Identify which cell holds the provided text, then report its (X, Y) central coordinate. 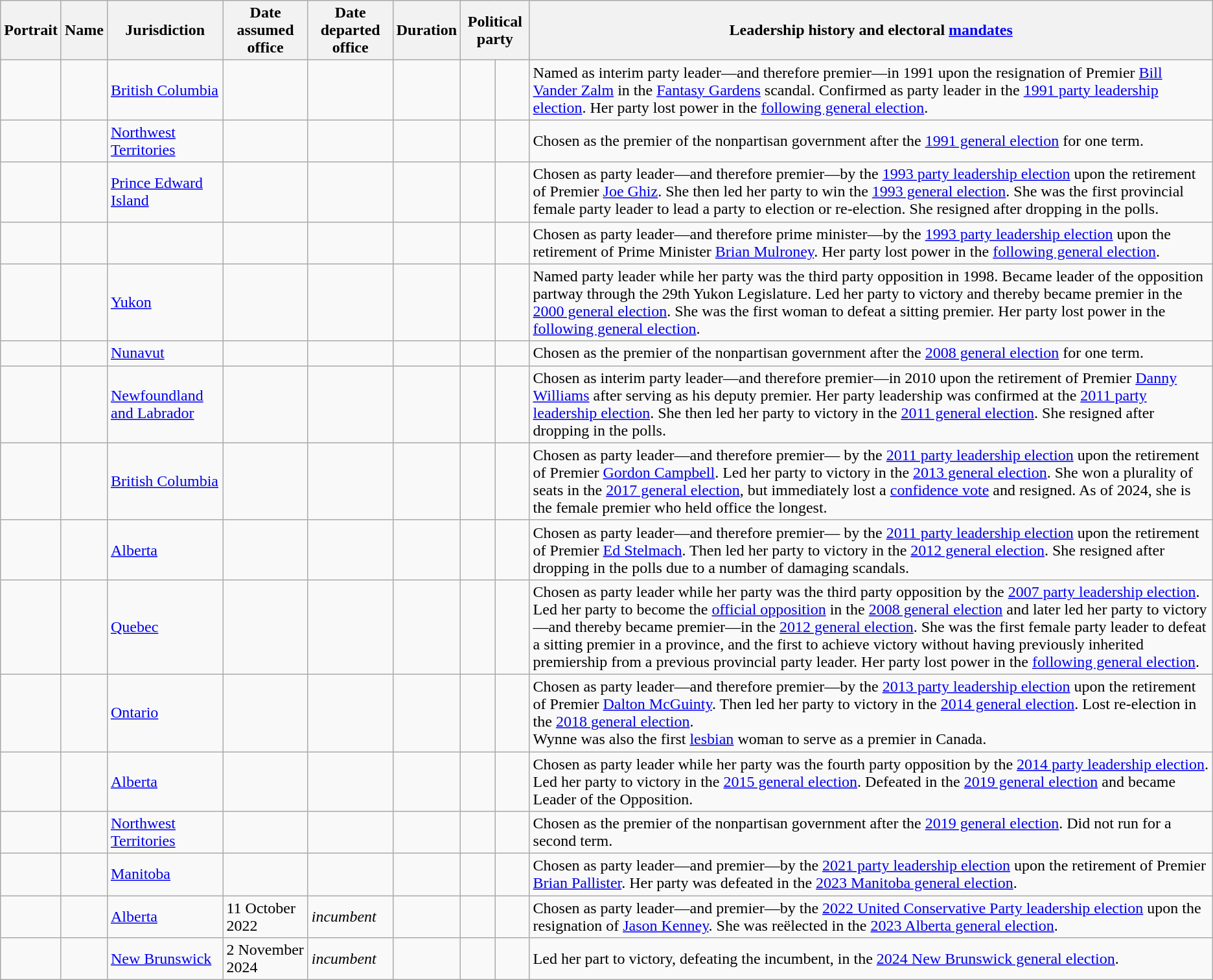
Chosen as the premier of the nonpartisan government after the 2019 general election. Did not run for a second term. (871, 832)
Nunavut (165, 353)
2 November 2024 (266, 959)
Ontario (165, 713)
Manitoba (165, 875)
Yukon (165, 302)
Newfoundland and Labrador (165, 404)
Name (84, 30)
Date departed office (350, 30)
Duration (426, 30)
Prince Edward Island (165, 192)
Led her part to victory, defeating the incumbent, in the 2024 New Brunswick general election. (871, 959)
11 October 2022 (266, 916)
Leadership history and electoral mandates (871, 30)
Political party (495, 30)
Chosen as the premier of the nonpartisan government after the 2008 general election for one term. (871, 353)
New Brunswick (165, 959)
Chosen as the premier of the nonpartisan government after the 1991 general election for one term. (871, 141)
Jurisdiction (165, 30)
Date assumed office (266, 30)
Quebec (165, 627)
Portrait (31, 30)
